Return (X, Y) of the center of cell containing provided text 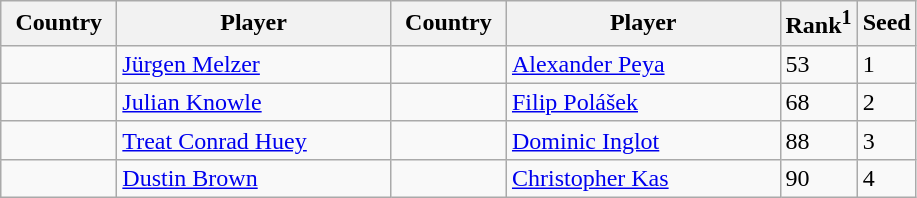
3 (886, 140)
Julian Knowle (254, 102)
Dominic Inglot (643, 140)
Christopher Kas (643, 178)
Alexander Peya (643, 64)
Jürgen Melzer (254, 64)
68 (818, 102)
2 (886, 102)
Seed (886, 24)
88 (818, 140)
Filip Polášek (643, 102)
Rank1 (818, 24)
90 (818, 178)
4 (886, 178)
Treat Conrad Huey (254, 140)
1 (886, 64)
Dustin Brown (254, 178)
53 (818, 64)
